For the text-containing cell, return its midpoint in (x, y) coordinate format. 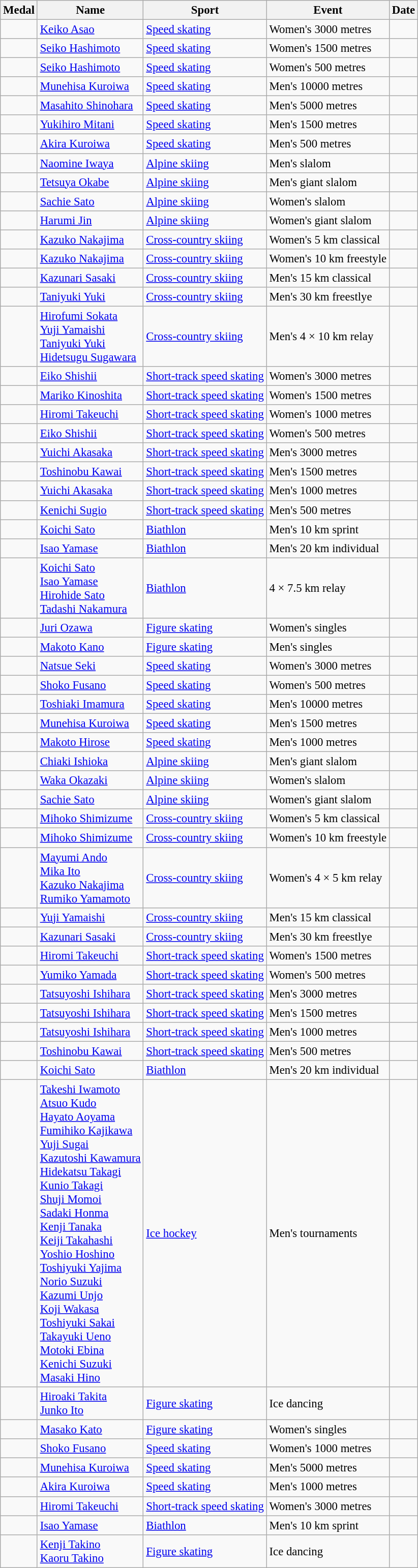
Masahito Shinohara (91, 106)
Natsue Seki (91, 666)
Medal (19, 10)
Ice hockey (205, 1233)
Name (91, 10)
Tetsuya Okabe (91, 182)
Men's tournaments (327, 1233)
Kenichi Sugio (91, 510)
Event (327, 10)
Koichi SatoIsao YamaseHirohide SatoTadashi Nakamura (91, 588)
Makoto Hirose (91, 742)
Men's singles (327, 647)
Masako Kato (91, 1430)
Hirofumi SokataYuji YamaishiTaniyuki YukiHidetsugu Sugawara (91, 337)
Juri Ozawa (91, 628)
Waka Okazaki (91, 780)
Mayumi AndoMika ItoKazuko NakajimaRumiko Yamamoto (91, 878)
Men's slalom (327, 163)
Sport (205, 10)
Harumi Jin (91, 220)
Hiroaki TakitaJunko Ito (91, 1403)
Kenji TakinoKaoru Takino (91, 1551)
Mariko Kinoshita (91, 396)
Women's 4 × 5 km relay (327, 878)
4 × 7.5 km relay (327, 588)
Makoto Kano (91, 647)
Men's 4 × 10 km relay (327, 337)
Taniyuki Yuki (91, 297)
Date (403, 10)
Yukihiro Mitani (91, 125)
Yumiko Yamada (91, 975)
Naomine Iwaya (91, 163)
Toshiaki Imamura (91, 704)
Chiaki Ishioka (91, 762)
Keiko Asao (91, 29)
Yuji Yamaishi (91, 917)
